Determine the [X, Y] coordinate at the center of the cell enclosing the given text.  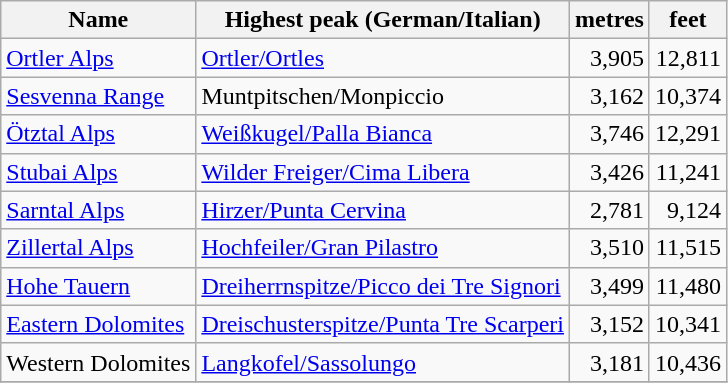
Ortler Alps [98, 58]
9,124 [688, 210]
3,746 [610, 134]
feet [688, 20]
Wilder Freiger/Cima Libera [383, 172]
12,291 [688, 134]
metres [610, 20]
Ötztal Alps [98, 134]
Weißkugel/Palla Bianca [383, 134]
Name [98, 20]
Zillertal Alps [98, 248]
3,499 [610, 286]
3,152 [610, 324]
Highest peak (German/Italian) [383, 20]
Hirzer/Punta Cervina [383, 210]
Dreischusterspitze/Punta Tre Scarperi [383, 324]
Sarntal Alps [98, 210]
Hohe Tauern [98, 286]
11,515 [688, 248]
3,181 [610, 362]
2,781 [610, 210]
Muntpitschen/Monpiccio [383, 96]
Ortler/Ortles [383, 58]
11,480 [688, 286]
3,426 [610, 172]
Stubai Alps [98, 172]
3,510 [610, 248]
10,341 [688, 324]
Hochfeiler/Gran Pilastro [383, 248]
Western Dolomites [98, 362]
3,905 [610, 58]
Langkofel/Sassolungo [383, 362]
3,162 [610, 96]
Sesvenna Range [98, 96]
10,436 [688, 362]
12,811 [688, 58]
10,374 [688, 96]
Eastern Dolomites [98, 324]
11,241 [688, 172]
Dreiherrnspitze/Picco dei Tre Signori [383, 286]
